Find where the given text appears and provide that cell's center as [x, y] coordinate. 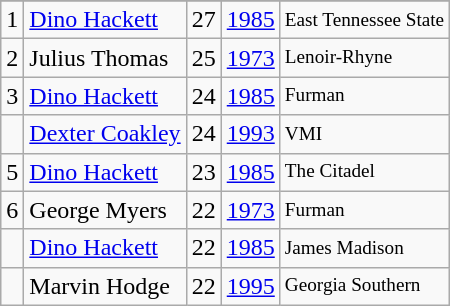
3 [12, 96]
George Myers [105, 210]
25 [204, 58]
2 [12, 58]
VMI [364, 134]
5 [12, 172]
Dexter Coakley [105, 134]
East Tennessee State [364, 20]
The Citadel [364, 172]
23 [204, 172]
1993 [250, 134]
Georgia Southern [364, 286]
6 [12, 210]
1995 [250, 286]
27 [204, 20]
Lenoir-Rhyne [364, 58]
Julius Thomas [105, 58]
Marvin Hodge [105, 286]
1 [12, 20]
James Madison [364, 248]
